From the cell containing the given text, extract its center point as [x, y] coordinate. 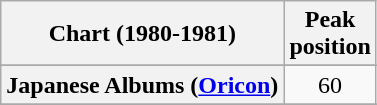
Peakposition [330, 34]
Japanese Albums (Oricon) [142, 85]
60 [330, 85]
Chart (1980-1981) [142, 34]
